Output the [X, Y] coordinate of the center of the cell containing the given text.  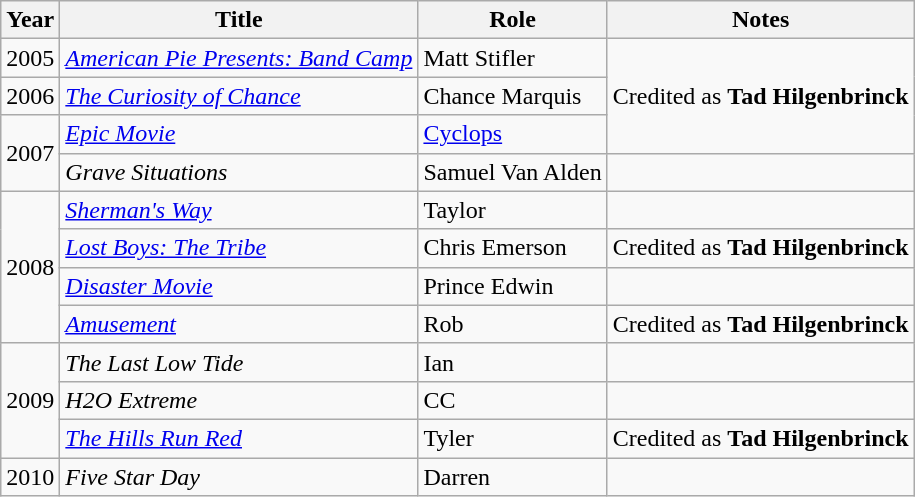
Tyler [512, 438]
2009 [30, 400]
H2O Extreme [239, 400]
Taylor [512, 210]
The Last Low Tide [239, 362]
Rob [512, 324]
Role [512, 20]
Sherman's Way [239, 210]
2008 [30, 267]
Chance Marquis [512, 96]
Disaster Movie [239, 286]
2007 [30, 153]
Prince Edwin [512, 286]
American Pie Presents: Band Camp [239, 58]
Cyclops [512, 134]
Notes [760, 20]
Lost Boys: The Tribe [239, 248]
The Curiosity of Chance [239, 96]
Year [30, 20]
Five Star Day [239, 477]
Chris Emerson [512, 248]
The Hills Run Red [239, 438]
Darren [512, 477]
2005 [30, 58]
CC [512, 400]
Epic Movie [239, 134]
2010 [30, 477]
Matt Stifler [512, 58]
Title [239, 20]
Samuel Van Alden [512, 172]
2006 [30, 96]
Grave Situations [239, 172]
Amusement [239, 324]
Ian [512, 362]
